From the cell containing the given text, extract its center point as (X, Y) coordinate. 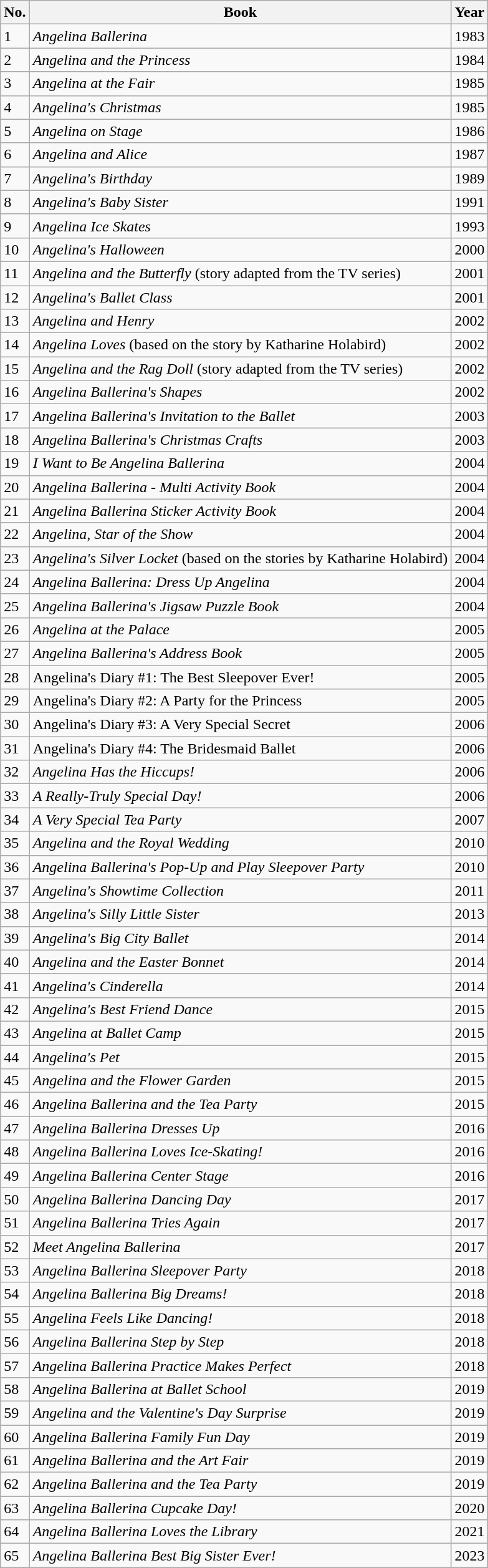
33 (15, 796)
Angelina Ballerina Dancing Day (241, 1199)
49 (15, 1176)
44 (15, 1057)
Angelina Ballerina Family Fun Day (241, 1436)
1987 (470, 155)
Book (241, 12)
5 (15, 131)
34 (15, 820)
35 (15, 843)
Angelina Ballerina Cupcake Day! (241, 1508)
1983 (470, 36)
15 (15, 369)
19 (15, 463)
18 (15, 440)
Angelina's Cinderella (241, 985)
13 (15, 321)
Angelina at the Fair (241, 84)
20 (15, 487)
2007 (470, 820)
A Really-Truly Special Day! (241, 796)
28 (15, 677)
65 (15, 1556)
42 (15, 1009)
2013 (470, 914)
47 (15, 1128)
Angelina Ballerina Loves the Library (241, 1532)
Angelina's Best Friend Dance (241, 1009)
Angelina Ballerina Big Dreams! (241, 1294)
Angelina and Alice (241, 155)
Angelina Ice Skates (241, 226)
Angelina Ballerina's Invitation to the Ballet (241, 416)
3 (15, 84)
1993 (470, 226)
25 (15, 606)
Angelina and the Valentine's Day Surprise (241, 1413)
Angelina's Diary #4: The Bridesmaid Ballet (241, 748)
Angelina and the Flower Garden (241, 1081)
26 (15, 629)
41 (15, 985)
Angelina at Ballet Camp (241, 1033)
Meet Angelina Ballerina (241, 1247)
37 (15, 891)
6 (15, 155)
Angelina and the Royal Wedding (241, 843)
21 (15, 511)
Angelina's Silver Locket (based on the stories by Katharine Holabird) (241, 558)
Angelina's Big City Ballet (241, 938)
Angelina Ballerina - Multi Activity Book (241, 487)
59 (15, 1413)
Angelina Ballerina Dresses Up (241, 1128)
39 (15, 938)
62 (15, 1484)
7 (15, 178)
Angelina Ballerina Best Big Sister Ever! (241, 1556)
Angelina Ballerina (241, 36)
Angelina and the Rag Doll (story adapted from the TV series) (241, 369)
12 (15, 298)
2023 (470, 1556)
Angelina's Showtime Collection (241, 891)
56 (15, 1342)
29 (15, 701)
Angelina Feels Like Dancing! (241, 1318)
14 (15, 345)
Angelina's Baby Sister (241, 202)
Angelina and the Princess (241, 60)
30 (15, 725)
Angelina at the Palace (241, 629)
40 (15, 962)
46 (15, 1105)
I Want to Be Angelina Ballerina (241, 463)
1 (15, 36)
1989 (470, 178)
Angelina's Birthday (241, 178)
Angelina Ballerina Sleepover Party (241, 1270)
Angelina, Star of the Show (241, 535)
36 (15, 867)
Angelina's Diary #1: The Best Sleepover Ever! (241, 677)
1984 (470, 60)
24 (15, 582)
Angelina Has the Hiccups! (241, 772)
27 (15, 653)
48 (15, 1152)
Angelina's Silly Little Sister (241, 914)
Angelina and the Easter Bonnet (241, 962)
2020 (470, 1508)
1991 (470, 202)
45 (15, 1081)
31 (15, 748)
53 (15, 1270)
Angelina Ballerina's Jigsaw Puzzle Book (241, 606)
Year (470, 12)
Angelina's Diary #2: A Party for the Princess (241, 701)
52 (15, 1247)
2000 (470, 249)
No. (15, 12)
43 (15, 1033)
50 (15, 1199)
Angelina Ballerina's Shapes (241, 392)
Angelina Loves (based on the story by Katharine Holabird) (241, 345)
63 (15, 1508)
11 (15, 273)
55 (15, 1318)
23 (15, 558)
Angelina and Henry (241, 321)
Angelina Ballerina Practice Makes Perfect (241, 1365)
2021 (470, 1532)
Angelina Ballerina Center Stage (241, 1176)
Angelina Ballerina's Christmas Crafts (241, 440)
A Very Special Tea Party (241, 820)
9 (15, 226)
16 (15, 392)
Angelina Ballerina's Pop-Up and Play Sleepover Party (241, 867)
22 (15, 535)
32 (15, 772)
Angelina Ballerina: Dress Up Angelina (241, 582)
Angelina Ballerina and the Art Fair (241, 1461)
2011 (470, 891)
Angelina's Christmas (241, 107)
10 (15, 249)
Angelina and the Butterfly (story adapted from the TV series) (241, 273)
60 (15, 1436)
Angelina Ballerina Step by Step (241, 1342)
Angelina Ballerina Sticker Activity Book (241, 511)
38 (15, 914)
Angelina on Stage (241, 131)
1986 (470, 131)
54 (15, 1294)
64 (15, 1532)
Angelina's Diary #3: A Very Special Secret (241, 725)
57 (15, 1365)
17 (15, 416)
4 (15, 107)
Angelina's Halloween (241, 249)
Angelina Ballerina Tries Again (241, 1223)
Angelina Ballerina Loves Ice-Skating! (241, 1152)
Angelina Ballerina at Ballet School (241, 1389)
Angelina's Pet (241, 1057)
Angelina Ballerina's Address Book (241, 653)
8 (15, 202)
58 (15, 1389)
61 (15, 1461)
2 (15, 60)
Angelina's Ballet Class (241, 298)
51 (15, 1223)
